Return (x, y) of the center of cell containing provided text 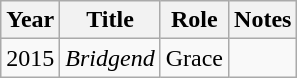
2015 (30, 58)
Notes (263, 20)
Year (30, 20)
Grace (194, 58)
Title (110, 20)
Role (194, 20)
Bridgend (110, 58)
